Determine the [X, Y] coordinate at the center of the cell enclosing the given text.  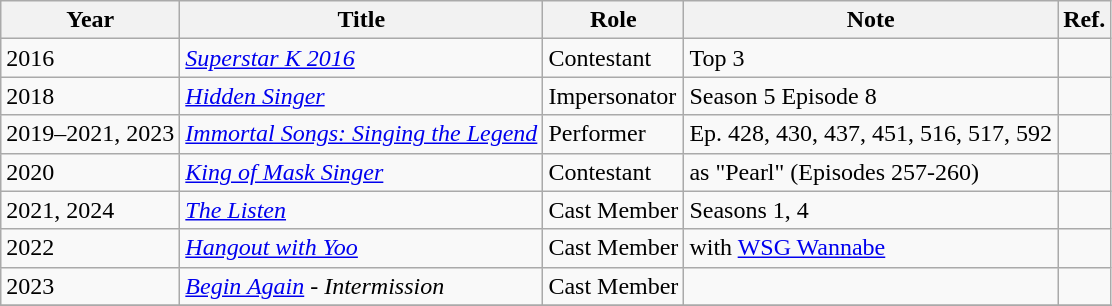
with WSG Wannabe [871, 248]
Performer [614, 134]
2019–2021, 2023 [90, 134]
2022 [90, 248]
Year [90, 20]
Top 3 [871, 58]
Ep. 428, 430, 437, 451, 516, 517, 592 [871, 134]
Title [362, 20]
Role [614, 20]
The Listen [362, 210]
Ref. [1084, 20]
Seasons 1, 4 [871, 210]
Hidden Singer [362, 96]
Hangout with Yoo [362, 248]
2021, 2024 [90, 210]
2018 [90, 96]
Impersonator [614, 96]
Note [871, 20]
Immortal Songs: Singing the Legend [362, 134]
2016 [90, 58]
as "Pearl" (Episodes 257-260) [871, 172]
2020 [90, 172]
Superstar K 2016 [362, 58]
Begin Again - Intermission [362, 286]
2023 [90, 286]
King of Mask Singer [362, 172]
Season 5 Episode 8 [871, 96]
